For the text-containing cell, return its midpoint in [X, Y] coordinate format. 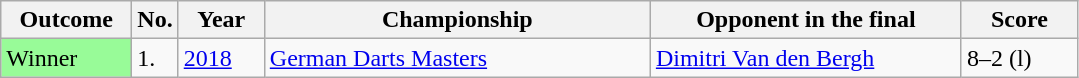
Winner [66, 58]
2018 [221, 58]
Championship [457, 20]
1. [155, 58]
Score [1019, 20]
Year [221, 20]
Outcome [66, 20]
No. [155, 20]
Opponent in the final [806, 20]
German Darts Masters [457, 58]
Dimitri Van den Bergh [806, 58]
8–2 (l) [1019, 58]
